Provide the (x, y) coordinate of the cell's center where the given text is located.  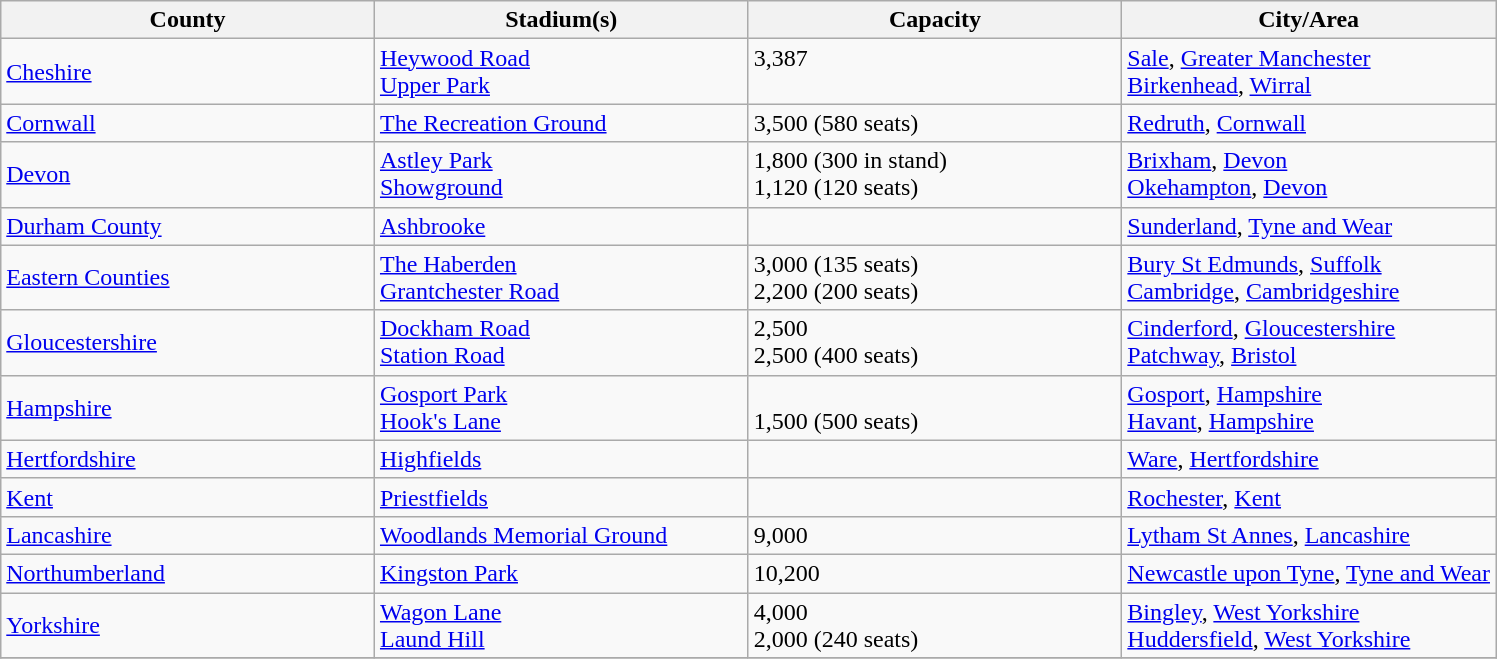
Northumberland (188, 573)
City/Area (1309, 20)
Cheshire (188, 72)
9,000 (935, 535)
Redruth, Cornwall (1309, 123)
Sunderland, Tyne and Wear (1309, 226)
Heywood RoadUpper Park (561, 72)
1,800 (300 in stand)1,120 (120 seats) (935, 174)
Lytham St Annes, Lancashire (1309, 535)
Bury St Edmunds, SuffolkCambridge, Cambridgeshire (1309, 278)
The Recreation Ground (561, 123)
Hampshire (188, 408)
Capacity (935, 20)
Rochester, Kent (1309, 497)
Gosport ParkHook's Lane (561, 408)
Gloucestershire (188, 342)
Astley ParkShowground (561, 174)
2,5002,500 (400 seats) (935, 342)
Priestfields (561, 497)
Highfields (561, 459)
Bingley, West YorkshireHuddersfield, West Yorkshire (1309, 624)
Eastern Counties (188, 278)
Ashbrooke (561, 226)
3,500 (580 seats) (935, 123)
Hertfordshire (188, 459)
1,500 (500 seats) (935, 408)
Kent (188, 497)
Newcastle upon Tyne, Tyne and Wear (1309, 573)
Stadium(s) (561, 20)
Brixham, DevonOkehampton, Devon (1309, 174)
Sale, Greater ManchesterBirkenhead, Wirral (1309, 72)
The HaberdenGrantchester Road (561, 278)
Yorkshire (188, 624)
Gosport, HampshireHavant, Hampshire (1309, 408)
Kingston Park (561, 573)
Dockham RoadStation Road (561, 342)
Ware, Hertfordshire (1309, 459)
3,387 (935, 72)
Wagon LaneLaund Hill (561, 624)
10,200 (935, 573)
Lancashire (188, 535)
County (188, 20)
Devon (188, 174)
Woodlands Memorial Ground (561, 535)
Cornwall (188, 123)
Durham County (188, 226)
Cinderford, GloucestershirePatchway, Bristol (1309, 342)
4,0002,000 (240 seats) (935, 624)
3,000 (135 seats)2,200 (200 seats) (935, 278)
